For the text-containing cell, return its midpoint in [X, Y] coordinate format. 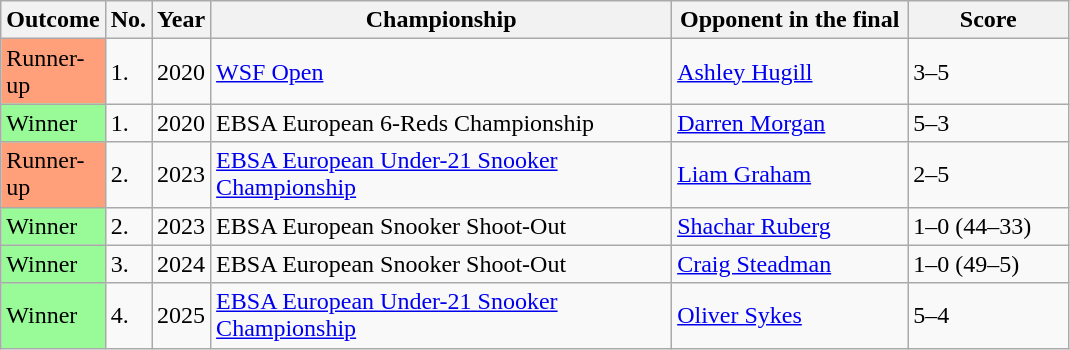
Ashley Hugill [790, 72]
3–5 [988, 72]
Outcome [53, 20]
2–5 [988, 174]
Darren Morgan [790, 123]
Craig Steadman [790, 264]
EBSA European 6-Reds Championship [442, 123]
Oliver Sykes [790, 316]
No. [128, 20]
5–4 [988, 316]
Shachar Ruberg [790, 226]
1–0 (49–5) [988, 264]
Opponent in the final [790, 20]
Score [988, 20]
Championship [442, 20]
Year [182, 20]
1–0 (44–33) [988, 226]
5–3 [988, 123]
WSF Open [442, 72]
4. [128, 316]
2025 [182, 316]
2024 [182, 264]
3. [128, 264]
Liam Graham [790, 174]
